Detect which cell encompasses the target text, then output its (X, Y) center coordinate. 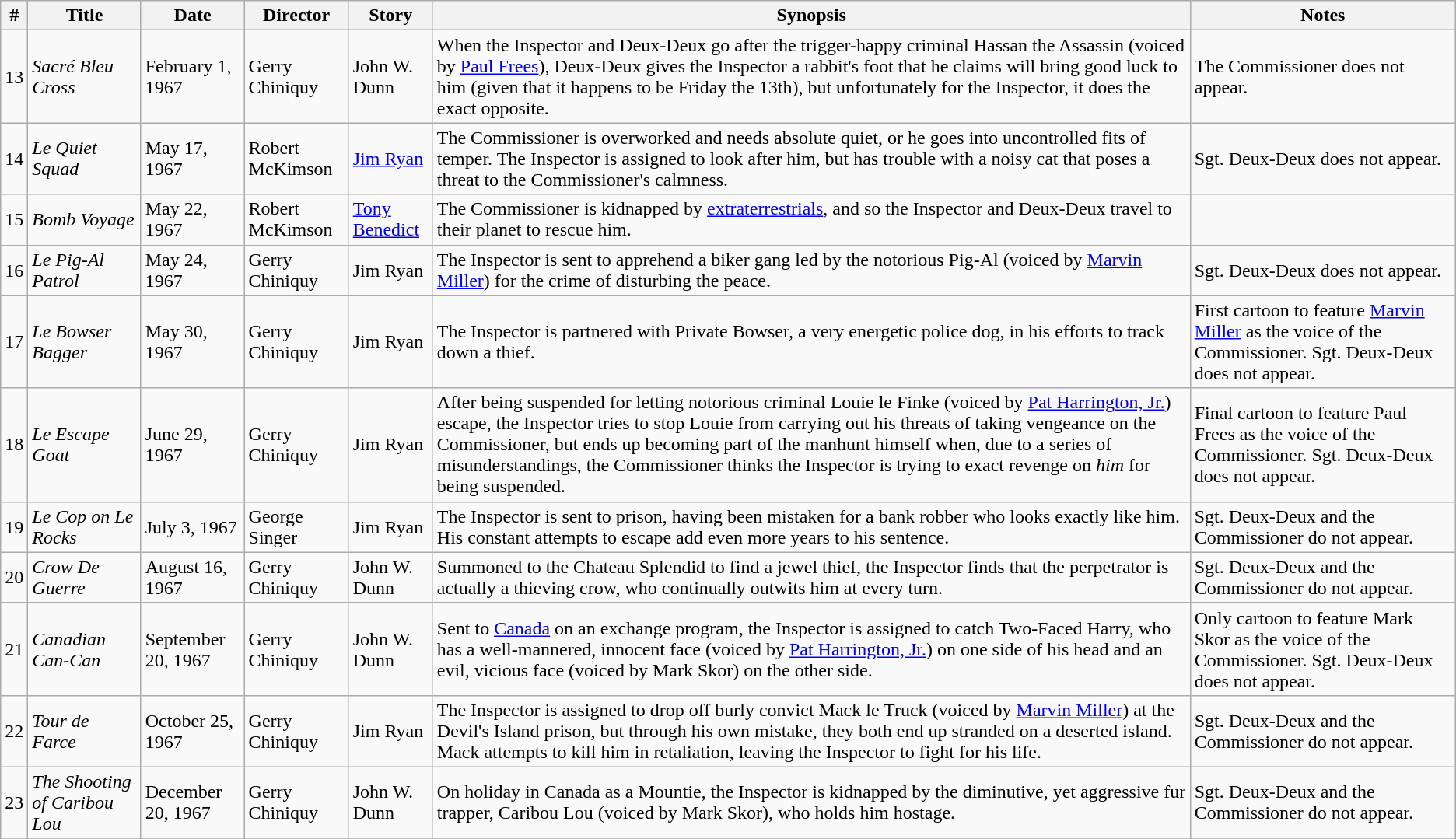
Story (390, 16)
Only cartoon to feature Mark Skor as the voice of the Commissioner. Sgt. Deux-Deux does not appear. (1322, 648)
Title (84, 16)
Bomb Voyage (84, 219)
Le Cop on Le Rocks (84, 527)
May 24, 1967 (193, 271)
May 22, 1967 (193, 219)
Le Quiet Squad (84, 159)
The Inspector is sent to apprehend a biker gang led by the notorious Pig-Al (voiced by Marvin Miller) for the crime of disturbing the peace. (811, 271)
July 3, 1967 (193, 527)
21 (14, 648)
The Commissioner is kidnapped by extraterrestrials, and so the Inspector and Deux-Deux travel to their planet to rescue him. (811, 219)
Tour de Farce (84, 731)
20 (14, 577)
The Commissioner does not appear. (1322, 76)
Sacré Bleu Cross (84, 76)
13 (14, 76)
Synopsis (811, 16)
George Singer (296, 527)
16 (14, 271)
December 20, 1967 (193, 802)
Tony Benedict (390, 219)
Le Bowser Bagger (84, 342)
August 16, 1967 (193, 577)
19 (14, 527)
First cartoon to feature Marvin Miller as the voice of the Commissioner. Sgt. Deux-Deux does not appear. (1322, 342)
September 20, 1967 (193, 648)
Le Escape Goat (84, 445)
May 17, 1967 (193, 159)
18 (14, 445)
The Shooting of Caribou Lou (84, 802)
Date (193, 16)
Final cartoon to feature Paul Frees as the voice of the Commissioner. Sgt. Deux-Deux does not appear. (1322, 445)
October 25, 1967 (193, 731)
22 (14, 731)
17 (14, 342)
Notes (1322, 16)
February 1, 1967 (193, 76)
# (14, 16)
The Inspector is partnered with Private Bowser, a very energetic police dog, in his efforts to track down a thief. (811, 342)
15 (14, 219)
Le Pig-Al Patrol (84, 271)
May 30, 1967 (193, 342)
23 (14, 802)
June 29, 1967 (193, 445)
Canadian Can-Can (84, 648)
14 (14, 159)
Crow De Guerre (84, 577)
Director (296, 16)
